From the cell containing the given text, extract its center point as [x, y] coordinate. 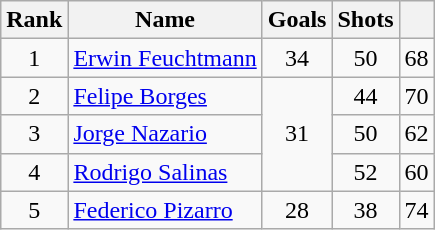
Name [165, 20]
38 [366, 210]
Shots [366, 20]
62 [416, 134]
2 [34, 96]
31 [297, 134]
52 [366, 172]
28 [297, 210]
68 [416, 58]
5 [34, 210]
4 [34, 172]
60 [416, 172]
Jorge Nazario [165, 134]
Felipe Borges [165, 96]
74 [416, 210]
Rodrigo Salinas [165, 172]
44 [366, 96]
34 [297, 58]
Goals [297, 20]
Federico Pizarro [165, 210]
3 [34, 134]
Erwin Feuchtmann [165, 58]
70 [416, 96]
1 [34, 58]
Rank [34, 20]
